Extract the (X, Y) coordinate from the center of the cell holding the provided text.  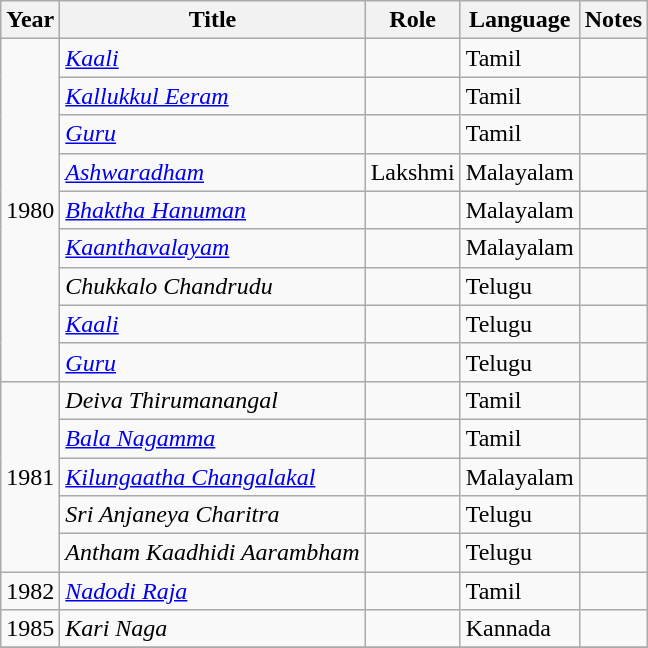
Kaanthavalayam (212, 248)
Kari Naga (212, 629)
1980 (30, 210)
Chukkalo Chandrudu (212, 286)
Kannada (520, 629)
1985 (30, 629)
Nadodi Raja (212, 591)
Kallukkul Eeram (212, 96)
Deiva Thirumanangal (212, 400)
Title (212, 20)
Bala Nagamma (212, 438)
Bhaktha Hanuman (212, 210)
1982 (30, 591)
Antham Kaadhidi Aarambham (212, 553)
Role (412, 20)
Language (520, 20)
Ashwaradham (212, 172)
Year (30, 20)
Lakshmi (412, 172)
1981 (30, 476)
Notes (613, 20)
Kilungaatha Changalakal (212, 477)
Sri Anjaneya Charitra (212, 515)
